Pinpoint the cell where the given text exists, returning its [X, Y] midpoint coordinate. 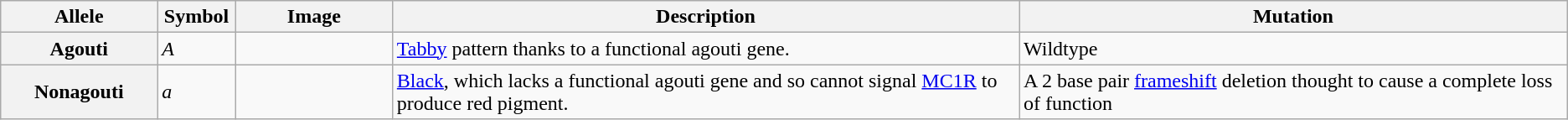
Agouti [79, 49]
Symbol [197, 17]
A [197, 49]
Wildtype [1293, 49]
Tabby pattern thanks to a functional agouti gene. [705, 49]
Mutation [1293, 17]
A 2 base pair frameshift deletion thought to cause a complete loss of function [1293, 92]
a [197, 92]
Nonagouti [79, 92]
Description [705, 17]
Allele [79, 17]
Image [313, 17]
Black, which lacks a functional agouti gene and so cannot signal MC1R to produce red pigment. [705, 92]
